Capture the cell that displays the provided text and extract its (x, y) central coordinate. 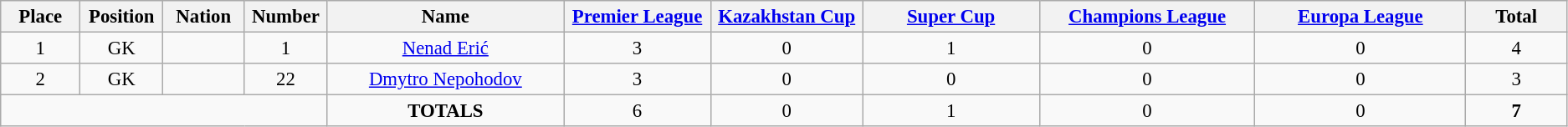
22 (286, 79)
6 (638, 111)
7 (1516, 111)
2 (40, 79)
Europa League (1360, 17)
Nation (204, 17)
Dmytro Nepohodov (445, 79)
Total (1516, 17)
Champions League (1147, 17)
TOTALS (445, 111)
Place (40, 17)
Nenad Erić (445, 48)
Number (286, 17)
Kazakhstan Cup (787, 17)
Position (122, 17)
Premier League (638, 17)
4 (1516, 48)
Name (445, 17)
Super Cup (951, 17)
